Pinpoint the cell where the given text exists, returning its (x, y) midpoint coordinate. 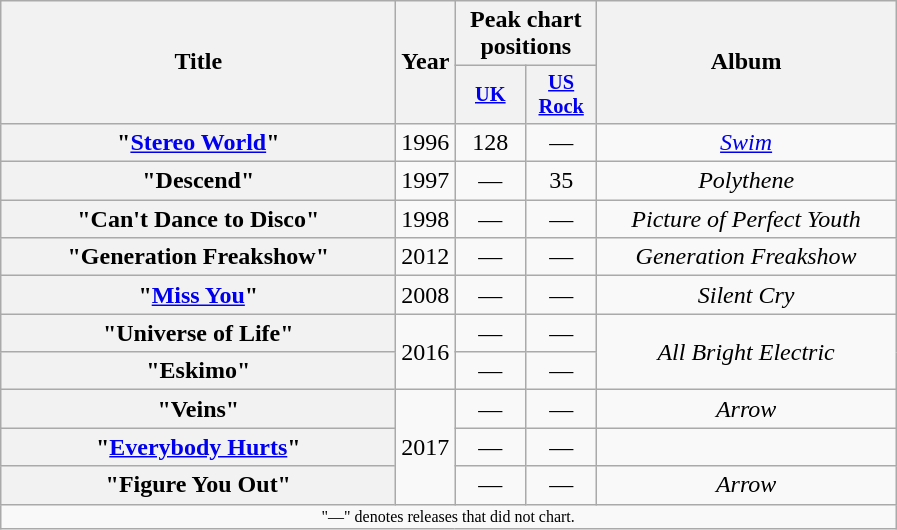
Polythene (746, 181)
Album (746, 62)
Swim (746, 142)
"Figure You Out" (198, 485)
128 (490, 142)
"Everybody Hurts" (198, 447)
"Can't Dance to Disco" (198, 219)
All Bright Electric (746, 352)
Title (198, 62)
Picture of Perfect Youth (746, 219)
"Stereo World" (198, 142)
1997 (426, 181)
"Eskimo" (198, 371)
1998 (426, 219)
Silent Cry (746, 295)
"Veins" (198, 409)
2017 (426, 447)
Peak chart positions (526, 34)
35 (562, 181)
UK (490, 95)
2016 (426, 352)
Generation Freakshow (746, 257)
"Miss You" (198, 295)
2008 (426, 295)
USRock (562, 95)
"Universe of Life" (198, 333)
"—" denotes releases that did not chart. (448, 516)
Year (426, 62)
1996 (426, 142)
"Generation Freakshow" (198, 257)
2012 (426, 257)
"Descend" (198, 181)
